Capture the cell that displays the provided text and extract its (X, Y) central coordinate. 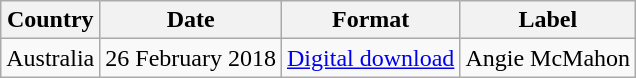
Angie McMahon (548, 58)
Label (548, 20)
26 February 2018 (191, 58)
Format (371, 20)
Digital download (371, 58)
Country (50, 20)
Australia (50, 58)
Date (191, 20)
